Capture the cell that displays the provided text and extract its (X, Y) central coordinate. 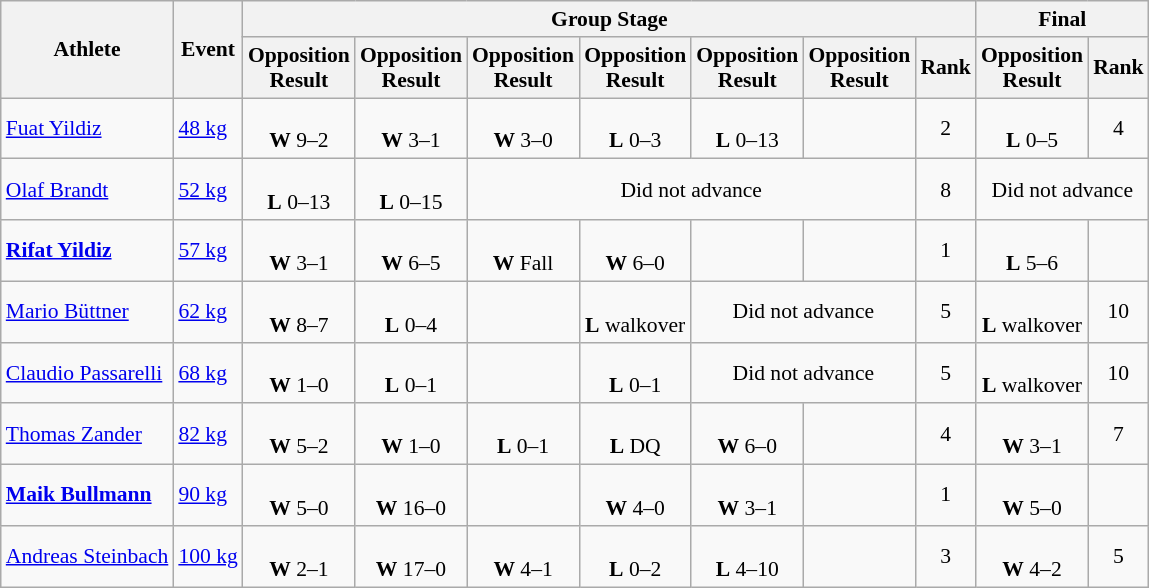
L 0–4 (411, 312)
W 8–7 (299, 312)
W 17–0 (411, 556)
L 0–5 (1032, 128)
62 kg (208, 312)
Maik Bullmann (88, 496)
L 0–2 (635, 556)
8 (946, 190)
3 (946, 556)
Olaf Brandt (88, 190)
100 kg (208, 556)
Group Stage (610, 19)
90 kg (208, 496)
W 16–0 (411, 496)
68 kg (208, 372)
W 4–1 (523, 556)
Andreas Steinbach (88, 556)
48 kg (208, 128)
L 4–10 (747, 556)
W 4–0 (635, 496)
L 0–3 (635, 128)
Thomas Zander (88, 434)
Athlete (88, 50)
W 3–0 (523, 128)
L DQ (635, 434)
Mario Büttner (88, 312)
W Fall (523, 250)
Claudio Passarelli (88, 372)
7 (1118, 434)
Event (208, 50)
L 5–6 (1032, 250)
52 kg (208, 190)
W 9–2 (299, 128)
57 kg (208, 250)
W 4–2 (1032, 556)
W 2–1 (299, 556)
Final (1062, 19)
2 (946, 128)
W 5–2 (299, 434)
Rifat Yildiz (88, 250)
Fuat Yildiz (88, 128)
W 6–5 (411, 250)
82 kg (208, 434)
L 0–15 (411, 190)
